Pinpoint the cell where the given text exists, returning its [X, Y] midpoint coordinate. 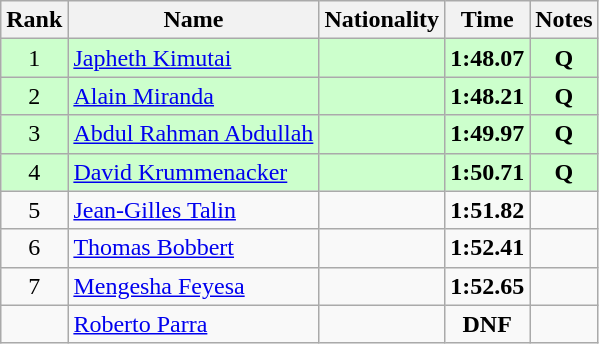
4 [34, 172]
Jean-Gilles Talin [194, 210]
Alain Miranda [194, 96]
1:52.41 [488, 248]
7 [34, 286]
1:51.82 [488, 210]
Name [194, 20]
Mengesha Feyesa [194, 286]
Rank [34, 20]
1 [34, 58]
Abdul Rahman Abdullah [194, 134]
1:48.07 [488, 58]
1:49.97 [488, 134]
Roberto Parra [194, 324]
5 [34, 210]
Time [488, 20]
Japheth Kimutai [194, 58]
Notes [564, 20]
DNF [488, 324]
Thomas Bobbert [194, 248]
Nationality [382, 20]
3 [34, 134]
David Krummenacker [194, 172]
1:48.21 [488, 96]
6 [34, 248]
1:50.71 [488, 172]
2 [34, 96]
1:52.65 [488, 286]
